Identify which cell holds the provided text, then report its (x, y) central coordinate. 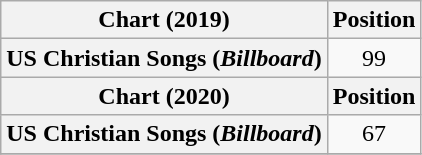
99 (374, 58)
67 (374, 134)
Chart (2019) (164, 20)
Chart (2020) (164, 96)
